For the text-containing cell, return its midpoint in (x, y) coordinate format. 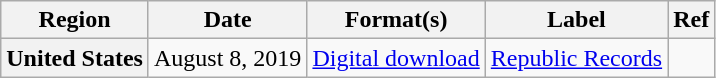
Ref (692, 20)
Date (227, 20)
August 8, 2019 (227, 58)
Label (576, 20)
United States (75, 58)
Republic Records (576, 58)
Region (75, 20)
Digital download (396, 58)
Format(s) (396, 20)
